For the text-containing cell, return its midpoint in [X, Y] coordinate format. 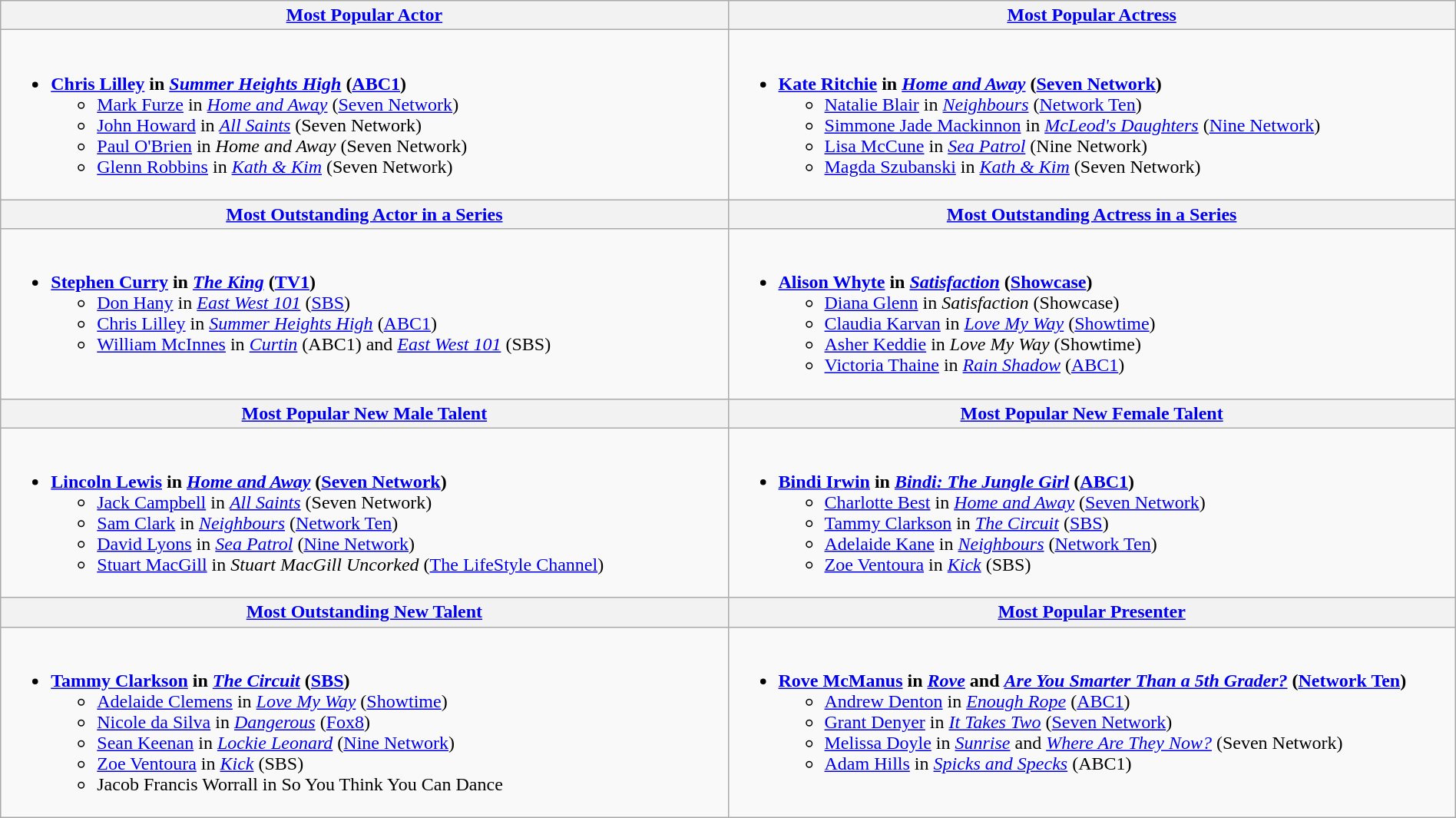
Most Popular Actor [364, 15]
Most Popular New Male Talent [364, 413]
Most Outstanding New Talent [364, 612]
Most Outstanding Actress in a Series [1092, 214]
Most Popular New Female Talent [1092, 413]
Most Outstanding Actor in a Series [364, 214]
Most Popular Actress [1092, 15]
Most Popular Presenter [1092, 612]
